Capture the cell that displays the provided text and extract its [x, y] central coordinate. 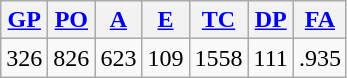
TC [218, 20]
326 [24, 58]
109 [166, 58]
.935 [320, 58]
FA [320, 20]
623 [118, 58]
PO [72, 20]
1558 [218, 58]
A [118, 20]
826 [72, 58]
E [166, 20]
DP [270, 20]
GP [24, 20]
111 [270, 58]
